For the text-containing cell, return its midpoint in (X, Y) coordinate format. 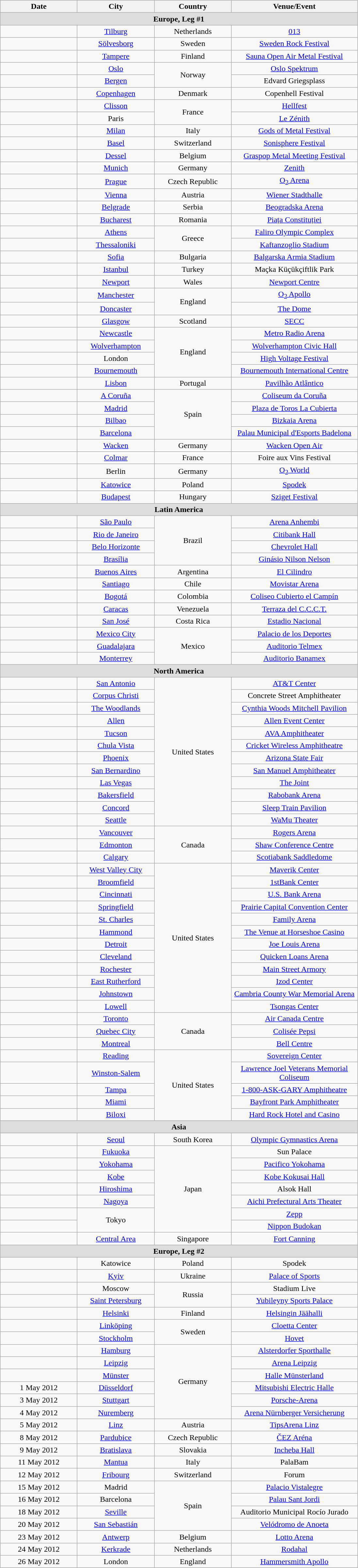
Thessaloniki (116, 244)
11 May 2012 (39, 1462)
Lotto Arena (294, 1537)
Las Vegas (116, 783)
Olympic Gymnastics Arena (294, 1139)
Wolverhampton Civic Hall (294, 346)
Mitsubishi Electric Halle (294, 1388)
Fukuoka (116, 1152)
Buenos Aires (116, 571)
Air Canada Centre (294, 1019)
Family Arena (294, 919)
Munich (116, 168)
Seattle (116, 820)
Cynthia Woods Mitchell Pavilion (294, 708)
Manchester (116, 295)
Broomfield (116, 882)
Hovet (294, 1338)
Tucson (116, 733)
20 May 2012 (39, 1524)
Allen Event Center (294, 721)
Belo Horizonte (116, 547)
Hammersmith Apollo (294, 1561)
Concord (116, 808)
Aichi Prefectural Arts Theater (294, 1202)
Bizkaia Arena (294, 420)
Concrete Street Amphitheater (294, 696)
Yubileyny Sports Palace (294, 1301)
Beogradska Arena (294, 207)
Turkey (193, 269)
Chula Vista (116, 745)
1-800-ASK-GARY Amphitheatre (294, 1090)
Date (39, 7)
Milan (116, 131)
Doncaster (116, 309)
Vancouver (116, 832)
Mantua (116, 1462)
Kerkrade (116, 1549)
Velódromo de Anoeta (294, 1524)
AVA Amphitheater (294, 733)
Rabobank Arena (294, 795)
Seoul (116, 1139)
Romania (193, 220)
Paris (116, 118)
Oslo (116, 69)
Allen (116, 721)
Arena Nürnberger Versicherung (294, 1413)
Central Area (116, 1239)
Graspop Metal Meeting Festival (294, 156)
PalaBam (294, 1462)
Colisée Pepsi (294, 1031)
Portugal (193, 383)
Brasília (116, 559)
16 May 2012 (39, 1499)
AT&T Center (294, 683)
Plaza de Toros La Cubierta (294, 408)
West Valley City (116, 870)
Zenith (294, 168)
Hard Rock Hotel and Casino (294, 1114)
Venue/Event (294, 7)
Foire aux Vins Festival (294, 458)
Hiroshima (116, 1189)
15 May 2012 (39, 1487)
3 May 2012 (39, 1400)
Cloetta Center (294, 1326)
Sleep Train Pavilion (294, 808)
Costa Rica (193, 621)
Hellfest (294, 106)
Linz (116, 1425)
Bogotá (116, 597)
Phoenix (116, 758)
Copenhagen (116, 93)
Kaftanzoglio Stadium (294, 244)
Halle Münsterland (294, 1375)
Detroit (116, 944)
Cambria County War Memorial Arena (294, 994)
WaMu Theater (294, 820)
Arena Leipzig (294, 1363)
Belgrade (116, 207)
El Cilindro (294, 571)
City (116, 7)
Budapest (116, 497)
Singapore (193, 1239)
Newcastle (116, 334)
Nuremberg (116, 1413)
Mexico City (116, 634)
Incheba Hall (294, 1450)
Stuttgart (116, 1400)
18 May 2012 (39, 1512)
Russia (193, 1295)
Gods of Metal Festival (294, 131)
Scotland (193, 321)
Tilburg (116, 31)
Auditorio Banamex (294, 659)
Coliseo Cubierto el Campín (294, 597)
Slovakia (193, 1450)
Pavilhão Atlântico (294, 383)
Bell Centre (294, 1044)
Europe, Leg #2 (179, 1251)
Pacifico Yokohama (294, 1164)
The Joint (294, 783)
Sun Palace (294, 1152)
Calgary (116, 857)
Stockholm (116, 1338)
Palacio Vistalegre (294, 1487)
Porsche-Arena (294, 1400)
Forum (294, 1475)
Le Zénith (294, 118)
Leipzig (116, 1363)
Edvard Griegsplass (294, 81)
Rodahal (294, 1549)
Scotiabank Saddledome (294, 857)
Prairie Capital Convention Center (294, 907)
Alsok Hall (294, 1189)
Sovereign Center (294, 1056)
Country (193, 7)
Wacken Open Air (294, 445)
4 May 2012 (39, 1413)
Edmonton (116, 845)
Faliro Olympic Complex (294, 232)
Copenhell Festival (294, 93)
Rochester (116, 969)
Bournemouth (116, 371)
Auditorio Telmex (294, 646)
San Antonio (116, 683)
Athens (116, 232)
San Bernardino (116, 770)
Wales (193, 282)
Maçka Küçükçiftlik Park (294, 269)
Ukraine (193, 1276)
9 May 2012 (39, 1450)
North America (179, 671)
Chile (193, 584)
Denmark (193, 93)
Montreal (116, 1044)
Reading (116, 1056)
013 (294, 31)
Japan (193, 1189)
Mexico (193, 646)
O2 Arena (294, 181)
Bakersfield (116, 795)
Arena Anhembi (294, 522)
Miami (116, 1102)
A Coruña (116, 396)
Rogers Arena (294, 832)
Prague (116, 181)
Caracas (116, 609)
Helsingin Jäähalli (294, 1313)
Izod Center (294, 981)
Münster (116, 1375)
Hammond (116, 932)
Tampa (116, 1090)
High Voltage Festival (294, 358)
Brazil (193, 540)
Zepp (294, 1214)
Palau Municipal d'Esports Badelona (294, 433)
Main Street Armory (294, 969)
8 May 2012 (39, 1437)
ČEZ Aréna (294, 1437)
Citibank Hall (294, 534)
San Manuel Amphitheater (294, 770)
Berlin (116, 471)
East Rutherford (116, 981)
Sofia (116, 257)
Latin America (179, 509)
Guadalajara (116, 646)
The Dome (294, 309)
Sweden Rock Festival (294, 44)
Lisbon (116, 383)
Bergen (116, 81)
Nippon Budokan (294, 1226)
Piața Constituției (294, 220)
Glasgow (116, 321)
Winston-Salem (116, 1073)
Nagoya (116, 1202)
Balgarska Armia Stadium (294, 257)
Tsongas Center (294, 1006)
Argentina (193, 571)
Joe Louis Arena (294, 944)
Terraza del C.C.C.T. (294, 609)
Ginásio Nilson Nelson (294, 559)
Sziget Festival (294, 497)
Kobe Kokusai Hall (294, 1176)
Dessel (116, 156)
Greece (193, 238)
Vienna (116, 195)
24 May 2012 (39, 1549)
Antwerp (116, 1537)
Cleveland (116, 956)
Basel (116, 143)
Lowell (116, 1006)
Shaw Conference Centre (294, 845)
Oslo Spektrum (294, 69)
26 May 2012 (39, 1561)
Wolverhampton (116, 346)
São Paulo (116, 522)
Yokohama (116, 1164)
O2 Apollo (294, 295)
Metro Radio Arena (294, 334)
Auditorio Municipal Rocío Jurado (294, 1512)
Arizona State Fair (294, 758)
Wacken (116, 445)
SECC (294, 321)
Moscow (116, 1288)
Springfield (116, 907)
23 May 2012 (39, 1537)
San Sebastián (116, 1524)
Clisson (116, 106)
Bayfront Park Amphitheater (294, 1102)
Palacio de los Deportes (294, 634)
San José (116, 621)
Kobe (116, 1176)
Bilbao (116, 420)
Quicken Loans Arena (294, 956)
Lawrence Joel Veterans Memorial Coliseum (294, 1073)
Stadium Live (294, 1288)
The Woodlands (116, 708)
Pardubice (116, 1437)
Asia (179, 1127)
Santiago (116, 584)
Tampere (116, 56)
Fribourg (116, 1475)
Venezuela (193, 609)
Newport Centre (294, 282)
Cricket Wireless Amphitheatre (294, 745)
Colombia (193, 597)
Sonisphere Festival (294, 143)
O2 World (294, 471)
Hamburg (116, 1350)
Linköping (116, 1326)
Bucharest (116, 220)
Düsseldorf (116, 1388)
Corpus Christi (116, 696)
Sölvesborg (116, 44)
Estadio Nacional (294, 621)
Chevrolet Hall (294, 547)
Newport (116, 282)
Biloxi (116, 1114)
Saint Petersburg (116, 1301)
Cincinnati (116, 894)
Coliseum da Coruña (294, 396)
Bournemouth International Centre (294, 371)
Hungary (193, 497)
Istanbul (116, 269)
Johnstown (116, 994)
1stBank Center (294, 882)
Movistar Arena (294, 584)
U.S. Bank Arena (294, 894)
1 May 2012 (39, 1388)
Serbia (193, 207)
Colmar (116, 458)
Palau Sant Jordi (294, 1499)
South Korea (193, 1139)
Europe, Leg #1 (179, 19)
Toronto (116, 1019)
Fort Canning (294, 1239)
Maverik Center (294, 870)
Kyiv (116, 1276)
Bratislava (116, 1450)
Rio de Janeiro (116, 534)
Quebec City (116, 1031)
TipsArena Linz (294, 1425)
Sauna Open Air Metal Festival (294, 56)
Tokyo (116, 1220)
Palace of Sports (294, 1276)
Bulgaria (193, 257)
5 May 2012 (39, 1425)
12 May 2012 (39, 1475)
Helsinki (116, 1313)
Monterrey (116, 659)
Seville (116, 1512)
Alsterdorfer Sporthalle (294, 1350)
Norway (193, 75)
The Venue at Horseshoe Casino (294, 932)
Wiener Stadthalle (294, 195)
St. Charles (116, 919)
